Search for the cell housing the specified text and yield its (X, Y) center coordinate. 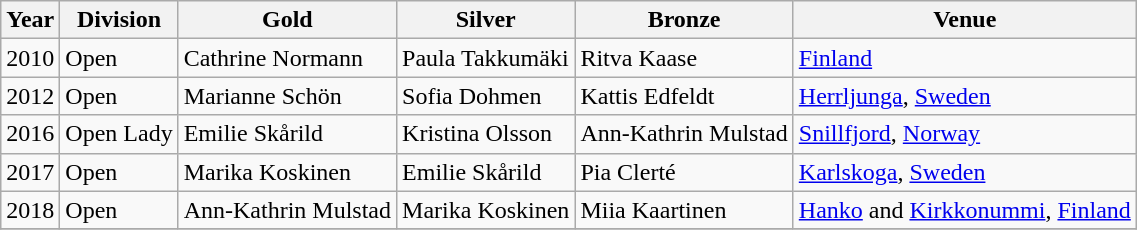
Kattis Edfeldt (684, 96)
Paula Takkumäki (486, 58)
Cathrine Normann (287, 58)
Venue (964, 20)
Silver (486, 20)
Miia Kaartinen (684, 210)
2016 (30, 134)
Year (30, 20)
Herrljunga, Sweden (964, 96)
2018 (30, 210)
Gold (287, 20)
Finland (964, 58)
2010 (30, 58)
Marianne Schön (287, 96)
2017 (30, 172)
Bronze (684, 20)
Open Lady (119, 134)
Karlskoga, Sweden (964, 172)
Sofia Dohmen (486, 96)
Kristina Olsson (486, 134)
Hanko and Kirkkonummi, Finland (964, 210)
2012 (30, 96)
Pia Clerté (684, 172)
Division (119, 20)
Snillfjord, Norway (964, 134)
Ritva Kaase (684, 58)
